Output the [x, y] coordinate of the center of the cell containing the given text.  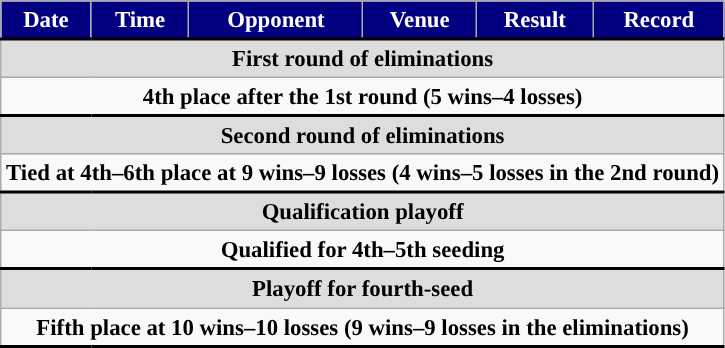
Second round of eliminations [363, 135]
Playoff for fourth-seed [363, 288]
4th place after the 1st round (5 wins–4 losses) [363, 97]
Record [658, 20]
Qualified for 4th–5th seeding [363, 250]
Opponent [276, 20]
Fifth place at 10 wins–10 losses (9 wins–9 losses in the eliminations) [363, 327]
Qualification playoff [363, 212]
Result [534, 20]
First round of eliminations [363, 58]
Time [140, 20]
Venue [420, 20]
Tied at 4th–6th place at 9 wins–9 losses (4 wins–5 losses in the 2nd round) [363, 173]
Date [46, 20]
